Output the (X, Y) coordinate of the center of the cell containing the given text.  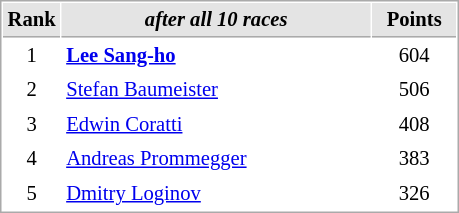
Lee Sang-ho (216, 56)
4 (32, 158)
408 (414, 124)
2 (32, 90)
after all 10 races (216, 20)
Dmitry Loginov (216, 194)
3 (32, 124)
1 (32, 56)
5 (32, 194)
Edwin Coratti (216, 124)
Points (414, 20)
Stefan Baumeister (216, 90)
383 (414, 158)
604 (414, 56)
Andreas Prommegger (216, 158)
326 (414, 194)
506 (414, 90)
Rank (32, 20)
